Extract the [X, Y] coordinate from the center of the cell holding the provided text.  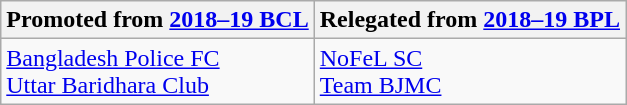
NoFeL SCTeam BJMC [470, 72]
Promoted from 2018–19 BCL [158, 20]
Relegated from 2018–19 BPL [470, 20]
Bangladesh Police FCUttar Baridhara Club [158, 72]
